Detect which cell encompasses the target text, then output its [x, y] center coordinate. 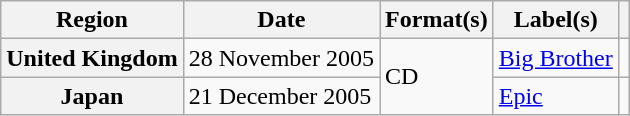
Format(s) [437, 20]
Big Brother [556, 58]
28 November 2005 [281, 58]
Japan [92, 96]
21 December 2005 [281, 96]
Epic [556, 96]
United Kingdom [92, 58]
CD [437, 77]
Date [281, 20]
Region [92, 20]
Label(s) [556, 20]
